For the text-containing cell, return its midpoint in [x, y] coordinate format. 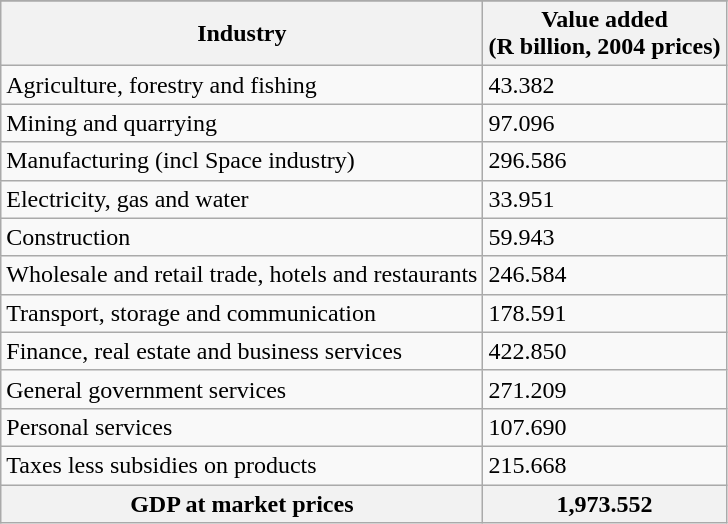
Finance, real estate and business services [242, 351]
215.668 [604, 465]
Value added(R billion, 2004 prices) [604, 34]
178.591 [604, 313]
Electricity, gas and water [242, 199]
General government services [242, 389]
1,973.552 [604, 503]
Wholesale and retail trade, hotels and restaurants [242, 275]
Mining and quarrying [242, 123]
246.584 [604, 275]
Industry [242, 34]
Taxes less subsidies on products [242, 465]
Agriculture, forestry and fishing [242, 85]
Construction [242, 237]
33.951 [604, 199]
97.096 [604, 123]
Transport, storage and communication [242, 313]
GDP at market prices [242, 503]
43.382 [604, 85]
107.690 [604, 427]
Manufacturing (incl Space industry) [242, 161]
422.850 [604, 351]
271.209 [604, 389]
296.586 [604, 161]
59.943 [604, 237]
Personal services [242, 427]
